Scan for the cell matching the given text and deliver its (X, Y) coordinate at center. 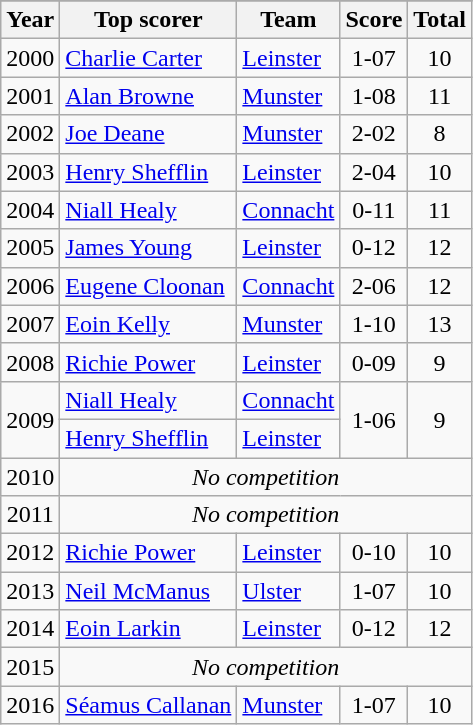
Year (30, 20)
2016 (30, 705)
2007 (30, 324)
2005 (30, 248)
Team (288, 20)
Eoin Kelly (148, 324)
James Young (148, 248)
2003 (30, 172)
2014 (30, 629)
2001 (30, 96)
0-11 (374, 210)
Total (440, 20)
2013 (30, 591)
Eugene Cloonan (148, 286)
2012 (30, 553)
Score (374, 20)
Joe Deane (148, 134)
0-10 (374, 553)
Alan Browne (148, 96)
2015 (30, 667)
2-04 (374, 172)
0-09 (374, 362)
2002 (30, 134)
Neil McManus (148, 591)
Charlie Carter (148, 58)
2-02 (374, 134)
13 (440, 324)
2004 (30, 210)
Eoin Larkin (148, 629)
Ulster (288, 591)
2009 (30, 419)
2011 (30, 515)
2-06 (374, 286)
8 (440, 134)
Top scorer (148, 20)
1-08 (374, 96)
2010 (30, 477)
1-06 (374, 419)
2000 (30, 58)
1-10 (374, 324)
2008 (30, 362)
Séamus Callanan (148, 705)
2006 (30, 286)
